Detect which cell encompasses the target text, then output its (x, y) center coordinate. 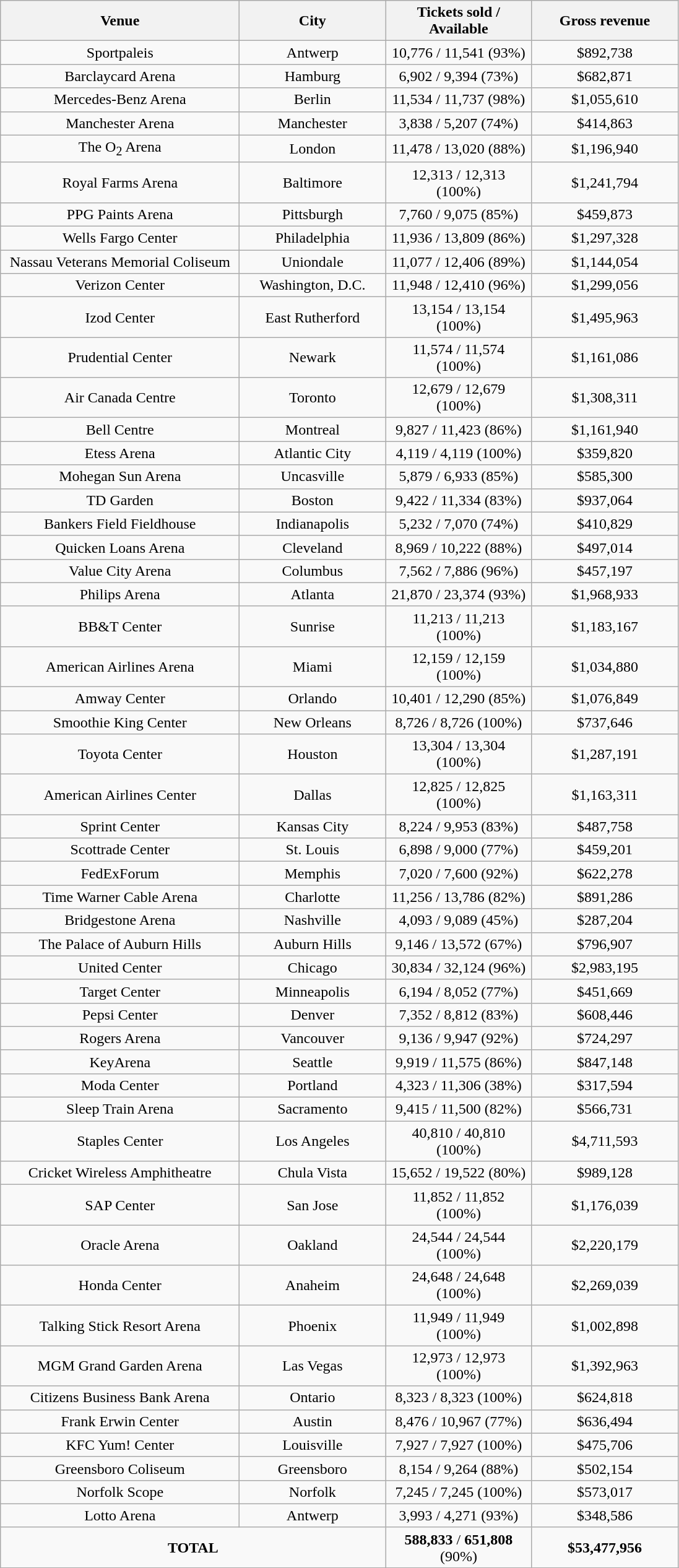
15,652 / 19,522 (80%) (459, 1173)
$1,196,940 (605, 149)
$1,002,898 (605, 1326)
Nashville (313, 920)
8,323 / 8,323 (100%) (459, 1398)
Quicken Loans Arena (120, 547)
East Rutherford (313, 317)
Target Center (120, 991)
8,726 / 8,726 (100%) (459, 722)
Scottrade Center (120, 850)
$459,873 (605, 214)
$989,128 (605, 1173)
4,119 / 4,119 (100%) (459, 453)
11,948 / 12,410 (96%) (459, 285)
The Palace of Auburn Hills (120, 944)
10,776 / 11,541 (93%) (459, 53)
Dallas (313, 795)
Sacramento (313, 1109)
$892,738 (605, 53)
Austin (313, 1421)
$724,297 (605, 1038)
Amway Center (120, 699)
Chula Vista (313, 1173)
$53,477,956 (605, 1548)
PPG Paints Arena (120, 214)
Lotto Arena (120, 1515)
Manchester Arena (120, 123)
6,898 / 9,000 (77%) (459, 850)
Houston (313, 754)
Gross revenue (605, 21)
9,415 / 11,500 (82%) (459, 1109)
London (313, 149)
7,352 / 8,812 (83%) (459, 1015)
13,304 / 13,304 (100%) (459, 754)
Hamburg (313, 76)
Philadelphia (313, 238)
$796,907 (605, 944)
Auburn Hills (313, 944)
MGM Grand Garden Arena (120, 1366)
$1,299,056 (605, 285)
$1,161,940 (605, 430)
Smoothie King Center (120, 722)
$410,829 (605, 524)
$1,034,880 (605, 666)
Pepsi Center (120, 1015)
Oakland (313, 1245)
40,810 / 40,810 (100%) (459, 1141)
BB&T Center (120, 626)
FedExForum (120, 873)
$608,446 (605, 1015)
11,949 / 11,949 (100%) (459, 1326)
Indianapolis (313, 524)
$457,197 (605, 571)
12,313 / 12,313 (100%) (459, 182)
Oracle Arena (120, 1245)
Greensboro Coliseum (120, 1468)
$4,711,593 (605, 1141)
6,902 / 9,394 (73%) (459, 76)
Sportpaleis (120, 53)
$1,241,794 (605, 182)
5,232 / 7,070 (74%) (459, 524)
Berlin (313, 100)
Time Warner Cable Arena (120, 897)
Rogers Arena (120, 1038)
Uniondale (313, 262)
Charlotte (313, 897)
New Orleans (313, 722)
Honda Center (120, 1285)
12,679 / 12,679 (100%) (459, 397)
Miami (313, 666)
TOTAL (193, 1548)
Value City Arena (120, 571)
Seattle (313, 1062)
13,154 / 13,154 (100%) (459, 317)
588,833 / 651,808 (90%) (459, 1548)
12,825 / 12,825 (100%) (459, 795)
$1,144,054 (605, 262)
Pittsburgh (313, 214)
$348,586 (605, 1515)
Baltimore (313, 182)
Newark (313, 358)
Manchester (313, 123)
$636,494 (605, 1421)
8,969 / 10,222 (88%) (459, 547)
Barclaycard Arena (120, 76)
9,422 / 11,334 (83%) (459, 500)
7,245 / 7,245 (100%) (459, 1492)
11,534 / 11,737 (98%) (459, 100)
$737,646 (605, 722)
Citizens Business Bank Arena (120, 1398)
Philips Arena (120, 594)
American Airlines Center (120, 795)
9,919 / 11,575 (86%) (459, 1062)
Anaheim (313, 1285)
$622,278 (605, 873)
Washington, D.C. (313, 285)
SAP Center (120, 1205)
Tickets sold / Available (459, 21)
Toyota Center (120, 754)
7,562 / 7,886 (96%) (459, 571)
Memphis (313, 873)
11,574 / 11,574 (100%) (459, 358)
Staples Center (120, 1141)
Chicago (313, 968)
$487,758 (605, 826)
Columbus (313, 571)
$287,204 (605, 920)
Boston (313, 500)
$573,017 (605, 1492)
$459,201 (605, 850)
Etess Arena (120, 453)
Prudential Center (120, 358)
$1,076,849 (605, 699)
3,838 / 5,207 (74%) (459, 123)
$1,183,167 (605, 626)
$566,731 (605, 1109)
$502,154 (605, 1468)
$1,968,933 (605, 594)
Greensboro (313, 1468)
$1,176,039 (605, 1205)
7,760 / 9,075 (85%) (459, 214)
Las Vegas (313, 1366)
Norfolk Scope (120, 1492)
Wells Fargo Center (120, 238)
$451,669 (605, 991)
$1,163,311 (605, 795)
$847,148 (605, 1062)
24,648 / 24,648 (100%) (459, 1285)
$1,495,963 (605, 317)
21,870 / 23,374 (93%) (459, 594)
8,154 / 9,264 (88%) (459, 1468)
4,323 / 11,306 (38%) (459, 1085)
9,136 / 9,947 (92%) (459, 1038)
Toronto (313, 397)
9,827 / 11,423 (86%) (459, 430)
Bell Centre (120, 430)
Talking Stick Resort Arena (120, 1326)
Sleep Train Arena (120, 1109)
7,020 / 7,600 (92%) (459, 873)
Bankers Field Fieldhouse (120, 524)
Norfolk (313, 1492)
$1,392,963 (605, 1366)
Cricket Wireless Amphitheatre (120, 1173)
11,213 / 11,213 (100%) (459, 626)
$2,983,195 (605, 968)
TD Garden (120, 500)
Orlando (313, 699)
11,256 / 13,786 (82%) (459, 897)
Izod Center (120, 317)
30,834 / 32,124 (96%) (459, 968)
Verizon Center (120, 285)
Mohegan Sun Arena (120, 477)
12,159 / 12,159 (100%) (459, 666)
Louisville (313, 1445)
$682,871 (605, 76)
Minneapolis (313, 991)
Montreal (313, 430)
City (313, 21)
12,973 / 12,973 (100%) (459, 1366)
Los Angeles (313, 1141)
Ontario (313, 1398)
$1,287,191 (605, 754)
$359,820 (605, 453)
Kansas City (313, 826)
St. Louis (313, 850)
11,852 / 11,852 (100%) (459, 1205)
Royal Farms Arena (120, 182)
$2,269,039 (605, 1285)
Uncasville (313, 477)
$414,863 (605, 123)
9,146 / 13,572 (67%) (459, 944)
6,194 / 8,052 (77%) (459, 991)
$1,308,311 (605, 397)
Atlanta (313, 594)
Portland (313, 1085)
5,879 / 6,933 (85%) (459, 477)
3,993 / 4,271 (93%) (459, 1515)
$1,055,610 (605, 100)
United Center (120, 968)
KFC Yum! Center (120, 1445)
8,224 / 9,953 (83%) (459, 826)
Phoenix (313, 1326)
American Airlines Arena (120, 666)
10,401 / 12,290 (85%) (459, 699)
Vancouver (313, 1038)
$1,297,328 (605, 238)
$2,220,179 (605, 1245)
Denver (313, 1015)
Mercedes-Benz Arena (120, 100)
$1,161,086 (605, 358)
The O2 Arena (120, 149)
8,476 / 10,967 (77%) (459, 1421)
$475,706 (605, 1445)
11,936 / 13,809 (86%) (459, 238)
$937,064 (605, 500)
4,093 / 9,089 (45%) (459, 920)
Sprint Center (120, 826)
$585,300 (605, 477)
Sunrise (313, 626)
Moda Center (120, 1085)
24,544 / 24,544 (100%) (459, 1245)
$624,818 (605, 1398)
Bridgestone Arena (120, 920)
Cleveland (313, 547)
11,077 / 12,406 (89%) (459, 262)
KeyArena (120, 1062)
$891,286 (605, 897)
Atlantic City (313, 453)
7,927 / 7,927 (100%) (459, 1445)
Air Canada Centre (120, 397)
$317,594 (605, 1085)
11,478 / 13,020 (88%) (459, 149)
Venue (120, 21)
San Jose (313, 1205)
Nassau Veterans Memorial Coliseum (120, 262)
Frank Erwin Center (120, 1421)
$497,014 (605, 547)
